Extract the (x, y) coordinate from the center of the cell holding the provided text.  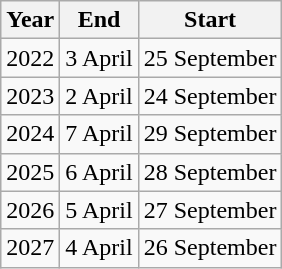
29 September (210, 134)
3 April (99, 58)
26 September (210, 248)
2026 (30, 210)
4 April (99, 248)
25 September (210, 58)
2024 (30, 134)
2 April (99, 96)
28 September (210, 172)
2027 (30, 248)
6 April (99, 172)
Year (30, 20)
2023 (30, 96)
2022 (30, 58)
27 September (210, 210)
End (99, 20)
Start (210, 20)
5 April (99, 210)
2025 (30, 172)
24 September (210, 96)
7 April (99, 134)
